Detect which cell encompasses the target text, then output its (x, y) center coordinate. 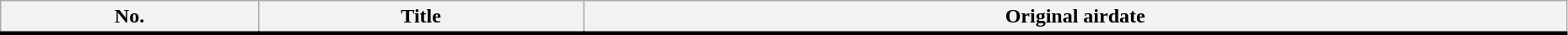
No. (130, 17)
Title (421, 17)
Original airdate (1075, 17)
